Pinpoint the cell where the given text exists, returning its [X, Y] midpoint coordinate. 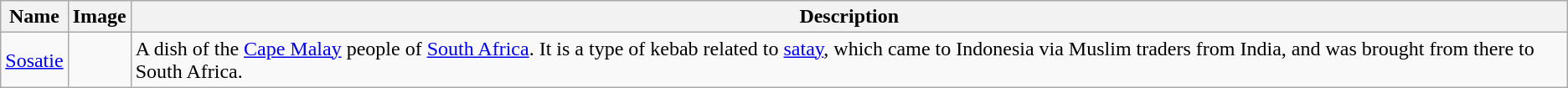
Name [34, 17]
Sosatie [34, 60]
Description [849, 17]
Image [99, 17]
